Locate the cell with the specified text and output its (X, Y) center coordinate. 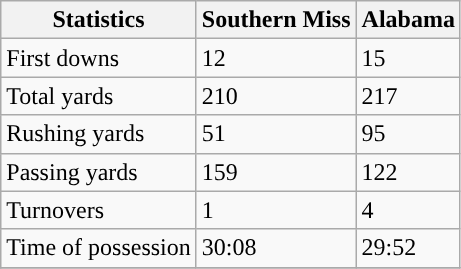
Time of possession (99, 248)
1 (276, 210)
Passing yards (99, 172)
95 (408, 134)
Rushing yards (99, 134)
Southern Miss (276, 20)
29:52 (408, 248)
4 (408, 210)
122 (408, 172)
12 (276, 58)
217 (408, 96)
210 (276, 96)
First downs (99, 58)
15 (408, 58)
Total yards (99, 96)
Alabama (408, 20)
Turnovers (99, 210)
30:08 (276, 248)
51 (276, 134)
Statistics (99, 20)
159 (276, 172)
